Detect which cell encompasses the target text, then output its [x, y] center coordinate. 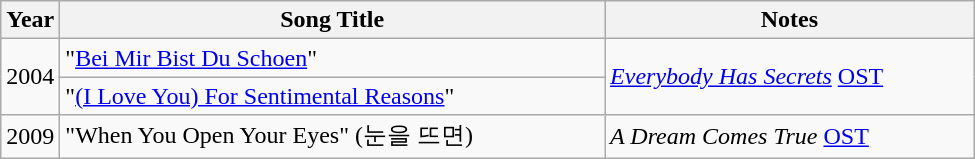
"(I Love You) For Sentimental Reasons" [332, 96]
A Dream Comes True OST [790, 136]
2004 [30, 77]
Everybody Has Secrets OST [790, 77]
Notes [790, 20]
"Bei Mir Bist Du Schoen" [332, 58]
Year [30, 20]
Song Title [332, 20]
2009 [30, 136]
"When You Open Your Eyes" (눈을 뜨면) [332, 136]
